Output the [X, Y] coordinate of the center of the cell containing the given text.  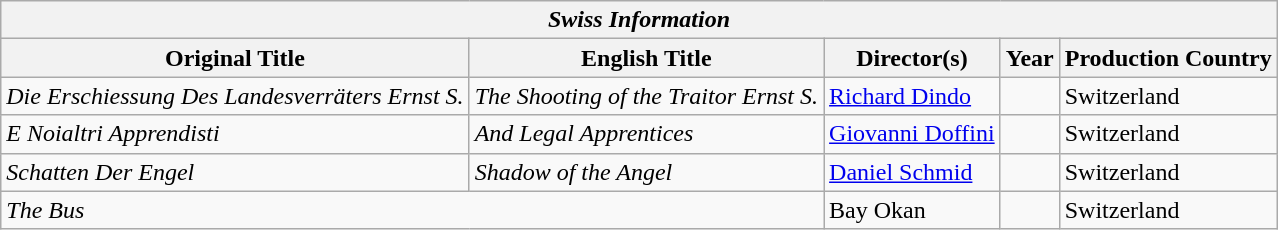
And Legal Apprentices [646, 134]
Giovanni Doffini [912, 134]
English Title [646, 58]
The Shooting of the Traitor Ernst S. [646, 96]
Swiss Information [639, 20]
Richard Dindo [912, 96]
Production Country [1168, 58]
Shadow of the Angel [646, 172]
E Noialtri Apprendisti [235, 134]
Daniel Schmid [912, 172]
Year [1030, 58]
Director(s) [912, 58]
Schatten Der Engel [235, 172]
Original Title [235, 58]
Bay Okan [912, 210]
Die Erschiessung Des Landesverräters Ernst S. [235, 96]
The Bus [412, 210]
